Return [x, y] of the center of cell containing provided text 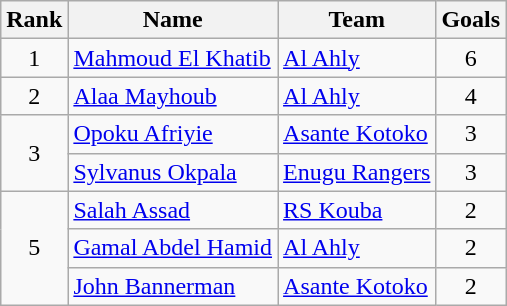
1 [34, 58]
Sylvanus Okpala [173, 172]
Rank [34, 20]
4 [471, 96]
RS Kouba [357, 210]
Opoku Afriyie [173, 134]
Enugu Rangers [357, 172]
Mahmoud El Khatib [173, 58]
6 [471, 58]
Name [173, 20]
Salah Assad [173, 210]
5 [34, 248]
Alaa Mayhoub [173, 96]
Team [357, 20]
Gamal Abdel Hamid [173, 248]
John Bannerman [173, 286]
Goals [471, 20]
